Provide the (X, Y) coordinate of the cell's center where the given text is located.  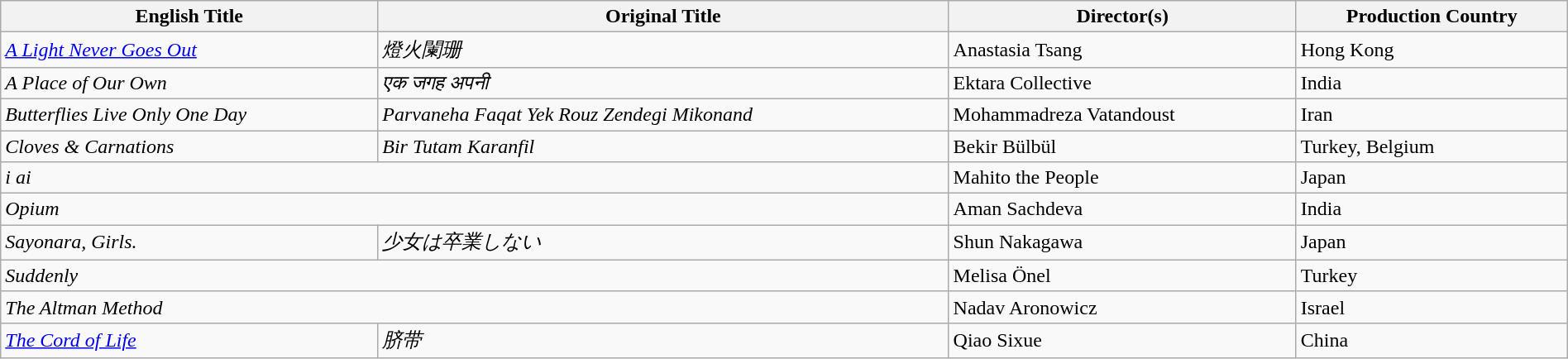
Nadav Aronowicz (1122, 307)
The Cord of Life (189, 341)
Mohammadreza Vatandoust (1122, 114)
Iran (1432, 114)
Parvaneha Faqat Yek Rouz Zendegi Mikonand (663, 114)
एक जगह अपनी (663, 83)
Aman Sachdeva (1122, 209)
Shun Nakagawa (1122, 243)
Melisa Önel (1122, 275)
English Title (189, 17)
Turkey, Belgium (1432, 146)
The Altman Method (475, 307)
Butterflies Live Only One Day (189, 114)
Turkey (1432, 275)
Bir Tutam Karanfil (663, 146)
Qiao Sixue (1122, 341)
Bekir Bülbül (1122, 146)
Production Country (1432, 17)
Sayonara, Girls. (189, 243)
脐带 (663, 341)
A Place of Our Own (189, 83)
Opium (475, 209)
Suddenly (475, 275)
A Light Never Goes Out (189, 50)
Ektara Collective (1122, 83)
Director(s) (1122, 17)
燈火闌珊 (663, 50)
Israel (1432, 307)
少女は卒業しない (663, 243)
Original Title (663, 17)
Cloves & Carnations (189, 146)
i ai (475, 178)
China (1432, 341)
Anastasia Tsang (1122, 50)
Hong Kong (1432, 50)
Mahito the People (1122, 178)
